Pinpoint the cell where the given text exists, returning its (x, y) midpoint coordinate. 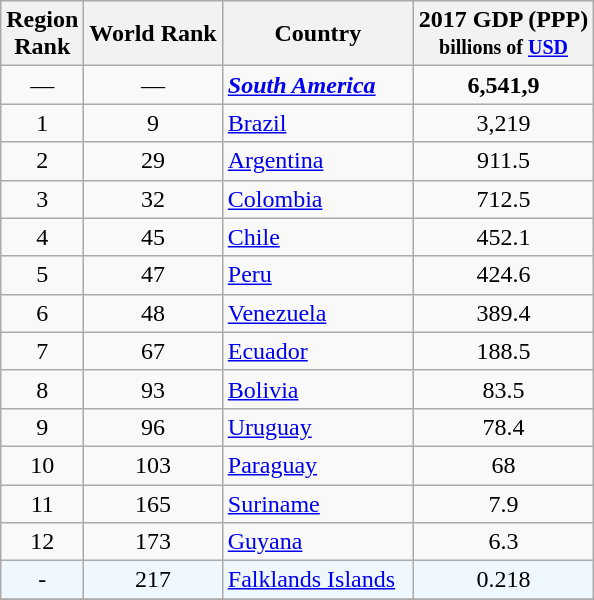
911.5 (503, 161)
6,541,9 (503, 85)
188.5 (503, 351)
3 (42, 199)
11 (42, 503)
2 (42, 161)
Argentina (318, 161)
32 (153, 199)
712.5 (503, 199)
93 (153, 389)
RegionRank (42, 34)
3,219 (503, 123)
165 (153, 503)
83.5 (503, 389)
Suriname (318, 503)
0.218 (503, 580)
68 (503, 465)
World Rank (153, 34)
Country (318, 34)
Falklands Islands (318, 580)
6.3 (503, 542)
45 (153, 237)
48 (153, 313)
29 (153, 161)
103 (153, 465)
7 (42, 351)
12 (42, 542)
10 (42, 465)
8 (42, 389)
Venezuela (318, 313)
4 (42, 237)
96 (153, 427)
Brazil (318, 123)
6 (42, 313)
Ecuador (318, 351)
424.6 (503, 275)
67 (153, 351)
South America (318, 85)
Peru (318, 275)
5 (42, 275)
Chile (318, 237)
Bolivia (318, 389)
Guyana (318, 542)
7.9 (503, 503)
Uruguay (318, 427)
452.1 (503, 237)
173 (153, 542)
2017 GDP (PPP)billions of USD (503, 34)
- (42, 580)
Paraguay (318, 465)
78.4 (503, 427)
389.4 (503, 313)
Colombia (318, 199)
217 (153, 580)
1 (42, 123)
47 (153, 275)
